Output the [X, Y] coordinate of the center of the cell containing the given text.  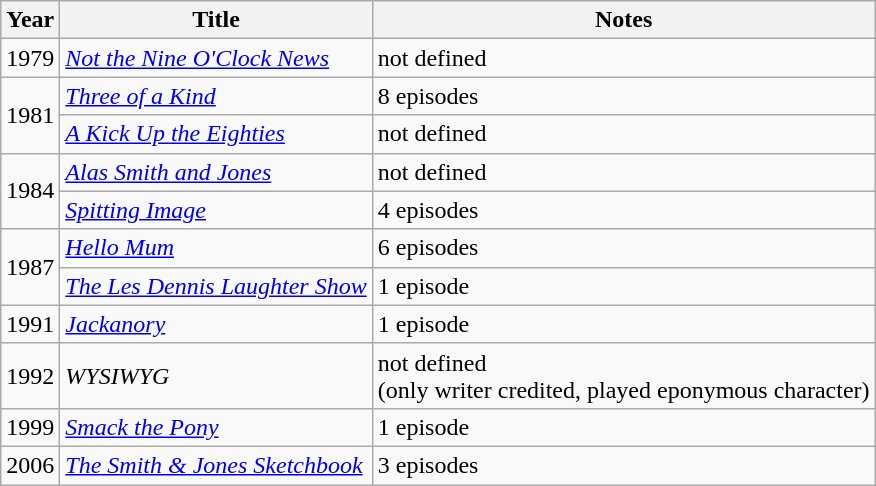
Year [30, 20]
Notes [624, 20]
Smack the Pony [216, 427]
Jackanory [216, 324]
1981 [30, 115]
1999 [30, 427]
2006 [30, 465]
1984 [30, 191]
1987 [30, 267]
not defined(only writer credited, played eponymous character) [624, 376]
Title [216, 20]
Three of a Kind [216, 96]
1992 [30, 376]
The Smith & Jones Sketchbook [216, 465]
Alas Smith and Jones [216, 172]
Hello Mum [216, 248]
The Les Dennis Laughter Show [216, 286]
Not the Nine O'Clock News [216, 58]
WYSIWYG [216, 376]
3 episodes [624, 465]
Spitting Image [216, 210]
1991 [30, 324]
A Kick Up the Eighties [216, 134]
1979 [30, 58]
6 episodes [624, 248]
8 episodes [624, 96]
4 episodes [624, 210]
